Output the (X, Y) coordinate of the center of the cell containing the given text.  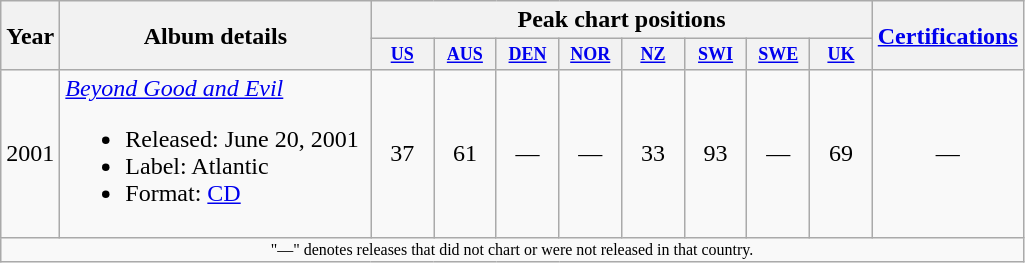
93 (716, 154)
2001 (30, 154)
AUS (466, 54)
US (402, 54)
37 (402, 154)
NZ (654, 54)
"—" denotes releases that did not chart or were not released in that country. (512, 249)
69 (842, 154)
UK (842, 54)
NOR (590, 54)
Album details (216, 36)
Peak chart positions (622, 20)
DEN (528, 54)
Certifications (948, 36)
Beyond Good and EvilReleased: June 20, 2001Label: AtlanticFormat: CD (216, 154)
SWE (778, 54)
SWI (716, 54)
61 (466, 154)
Year (30, 36)
33 (654, 154)
